Output the [x, y] coordinate of the center of the cell containing the given text.  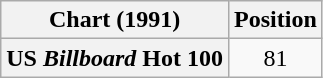
Position [276, 20]
US Billboard Hot 100 [115, 58]
81 [276, 58]
Chart (1991) [115, 20]
